Provide the [X, Y] coordinate of the cell's center where the given text is located.  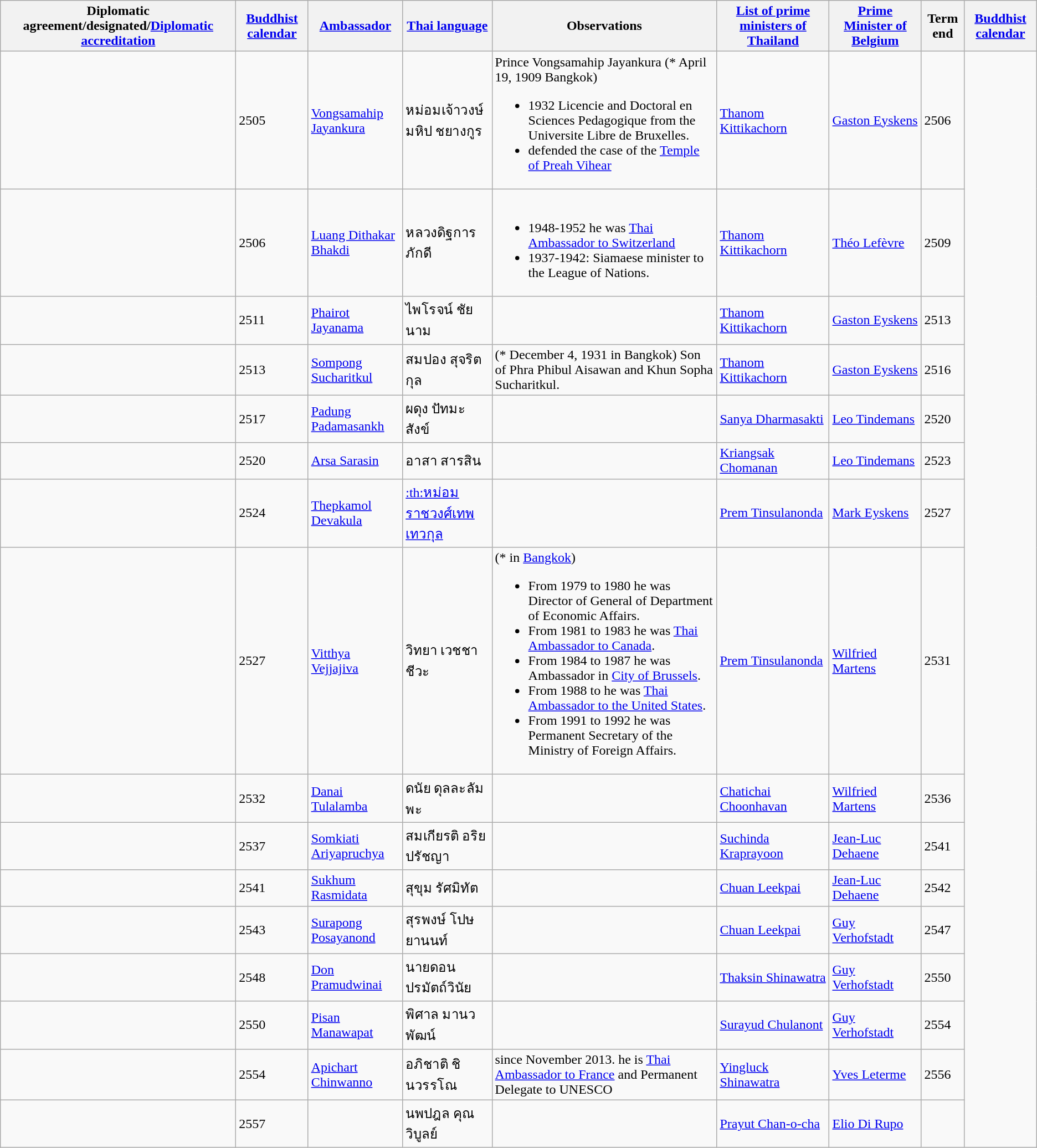
List of prime ministers of Thailand [773, 26]
Théo Lefèvre [875, 243]
Pisan Manawapat [356, 1025]
1948-1952 he was Thai Ambassador to Switzerland1937-1942: Siamaese minister to the League of Nations. [604, 243]
Mark Eyskens [875, 513]
2542 [943, 888]
หลวงดิฐการภักดี [448, 243]
2523 [943, 461]
:th:หม่อมราชวงศ์เทพ เทวกุล [448, 513]
2531 [943, 661]
Surapong Posayanond [356, 930]
Sukhum Rasmidata [356, 888]
หม่อมเจ้าวงษ์มหิป ชยางกูร [448, 120]
Sompong Sucharitkul [356, 370]
Somkiati Ariyapruchya [356, 846]
(* December 4, 1931 in Bangkok) Son of Phra Phibul Aisawan and Khun Sopha Sucharitkul. [604, 370]
2511 [272, 320]
Yingluck Shinawatra [773, 1074]
2537 [272, 846]
Phairot Jayanama [356, 320]
Arsa Sarasin [356, 461]
Prayut Chan-o-cha [773, 1124]
Thepkamol Devakula [356, 513]
นพปฎล คุณวิบูลย์ [448, 1124]
Vitthya Vejjajiva [356, 661]
Surayud Chulanont [773, 1025]
Chatichai Choonhavan [773, 798]
Danai Tulalamba [356, 798]
Elio Di Rupo [875, 1124]
2505 [272, 120]
อาสา สารสิน [448, 461]
2509 [943, 243]
สมปอง สุจริตกุล [448, 370]
ไพโรจน์ ชัยนาม [448, 320]
สมเกียรติ อริยปรัชญา [448, 846]
วิทยา เวชชาชีวะ [448, 661]
2543 [272, 930]
Prime Minister of Belgium [875, 26]
2516 [943, 370]
2532 [272, 798]
สุรพงษ์ โปษยานนท์ [448, 930]
since November 2013. he is Thai Ambassador to France and Permanent Delegate to UNESCO [604, 1074]
2556 [943, 1074]
นายดอน ปรมัตถ์วินัย [448, 977]
2524 [272, 513]
Apichart Chinwanno [356, 1074]
2547 [943, 930]
Observations [604, 26]
Suchinda Kraprayoon [773, 846]
2536 [943, 798]
อภิชาติ ชินวรรโณ [448, 1074]
Luang Dithakar Bhakdi [356, 243]
Don Pramudwinai [356, 977]
Padung Padamasankh [356, 419]
Diplomatic agreement/designated/Diplomatic accreditation [119, 26]
Thai language [448, 26]
2557 [272, 1124]
ดนัย ดุลละลัมพะ [448, 798]
Yves Leterme [875, 1074]
ผดุง ปัทมะสังข์ [448, 419]
Kriangsak Chomanan [773, 461]
พิศาล มานวพัฒน์ [448, 1025]
Thaksin Shinawatra [773, 977]
สุขุม รัศมิทัต [448, 888]
Ambassador [356, 26]
2548 [272, 977]
Sanya Dharmasakti [773, 419]
Vongsamahip Jayankura [356, 120]
Term end [943, 26]
2517 [272, 419]
